Return the (X, Y) coordinate for the center point of the cell that contains the specified text.  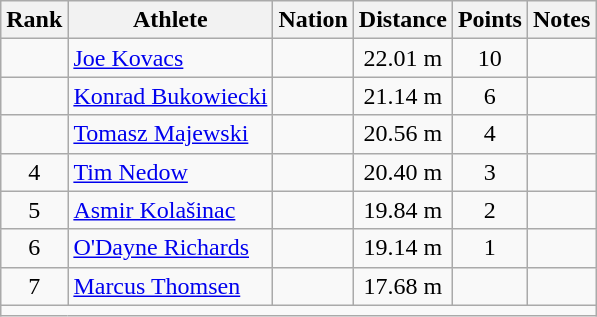
10 (490, 58)
Tim Nedow (170, 172)
Konrad Bukowiecki (170, 96)
19.84 m (402, 210)
20.56 m (402, 134)
Distance (402, 20)
O'Dayne Richards (170, 248)
Athlete (170, 20)
2 (490, 210)
1 (490, 248)
Tomasz Majewski (170, 134)
22.01 m (402, 58)
Points (490, 20)
Asmir Kolašinac (170, 210)
20.40 m (402, 172)
Marcus Thomsen (170, 286)
7 (34, 286)
Notes (561, 20)
19.14 m (402, 248)
Nation (313, 20)
Rank (34, 20)
21.14 m (402, 96)
17.68 m (402, 286)
3 (490, 172)
Joe Kovacs (170, 58)
5 (34, 210)
